For the text-containing cell, return its midpoint in [X, Y] coordinate format. 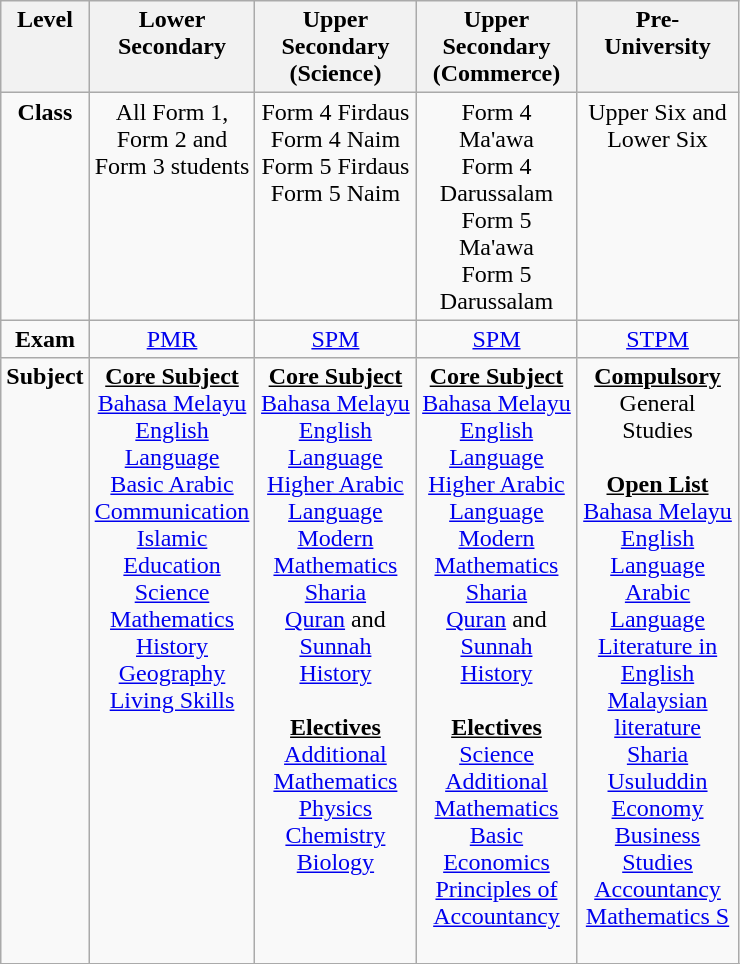
PMR [172, 339]
Lower Secondary [172, 47]
Level [45, 47]
Subject [45, 660]
All Form 1,Form 2 andForm 3 students [172, 206]
Upper Six andLower Six [658, 206]
Form 4 FirdausForm 4 NaimForm 5 FirdausForm 5 Naim [336, 206]
Upper Secondary (Commerce) [496, 47]
Class [45, 206]
Upper Secondary (Science) [336, 47]
Exam [45, 339]
Form 4 Ma'awaForm 4 DarussalamForm 5 Ma'awaForm 5 Darussalam [496, 206]
Core SubjectBahasa MelayuEnglish LanguageBasic Arabic CommunicationIslamic EducationScienceMathematicsHistoryGeographyLiving Skills [172, 660]
STPM [658, 339]
Pre-University [658, 47]
